Search for the cell housing the specified text and yield its (x, y) center coordinate. 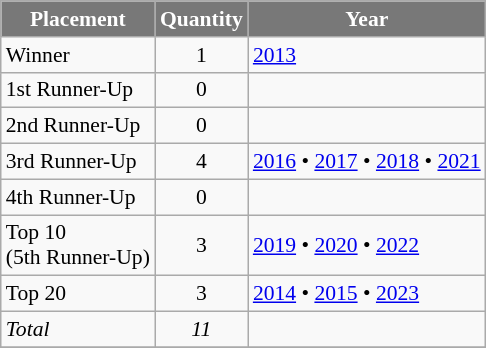
Year (367, 19)
2nd Runner-Up (78, 126)
1 (202, 55)
4 (202, 162)
2016 • 2017 • 2018 • 2021 (367, 162)
11 (202, 330)
Winner (78, 55)
2014 • 2015 • 2023 (367, 294)
Quantity (202, 19)
Top 20 (78, 294)
Placement (78, 19)
2013 (367, 55)
Total (78, 330)
3rd Runner-Up (78, 162)
2019 • 2020 • 2022 (367, 246)
Top 10 (5th Runner-Up) (78, 246)
1st Runner-Up (78, 90)
4th Runner-Up (78, 197)
